Identify which cell holds the provided text, then report its [X, Y] central coordinate. 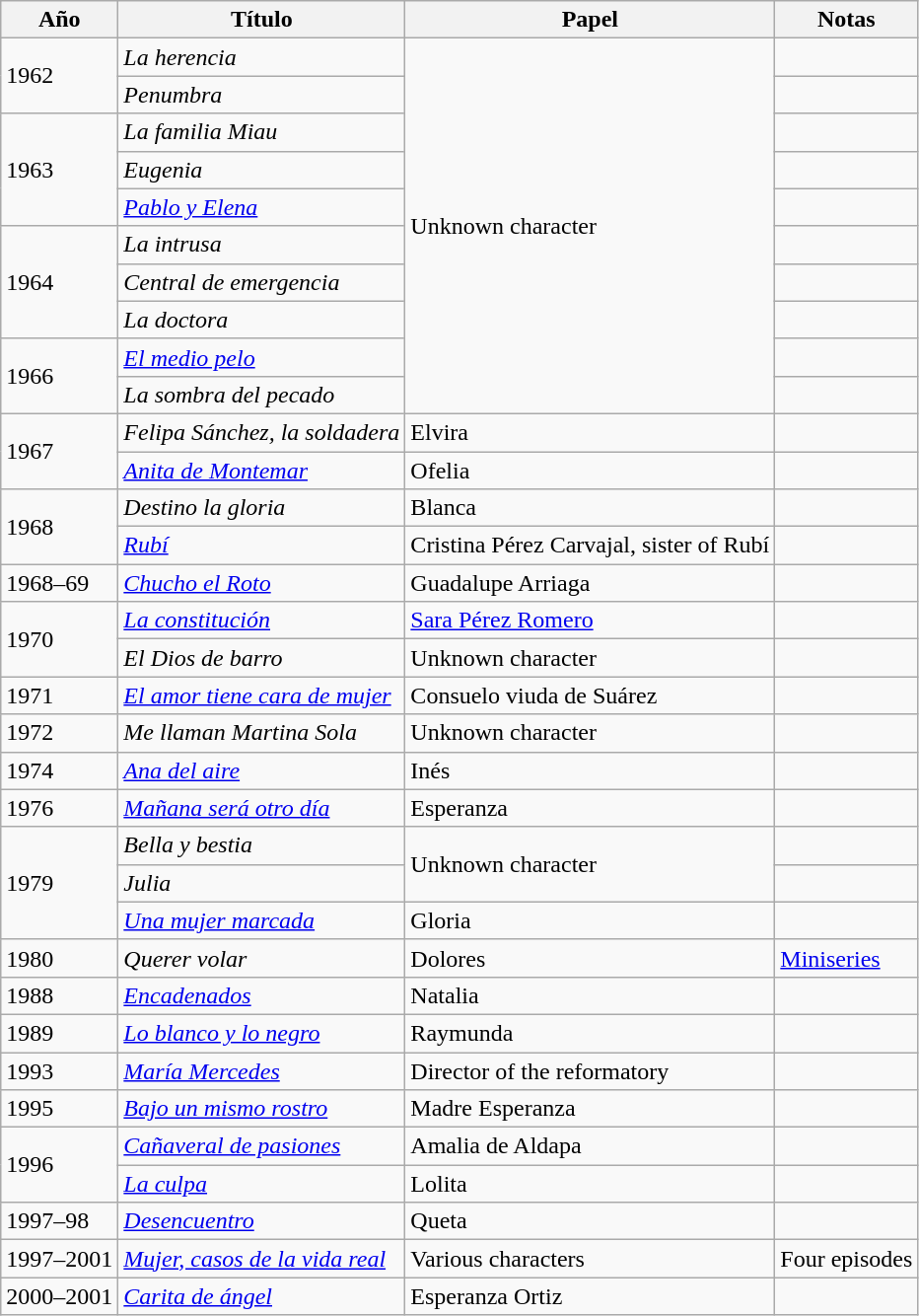
Amalia de Aldapa [590, 1146]
1962 [59, 76]
Raymunda [590, 1033]
Guadalupe Arriaga [590, 583]
Bajo un mismo rostro [262, 1109]
Querer volar [262, 958]
1996 [59, 1165]
Elvira [590, 432]
El amor tiene cara de mujer [262, 695]
Madre Esperanza [590, 1109]
1964 [59, 282]
Carita de ángel [262, 1296]
1993 [59, 1070]
La intrusa [262, 245]
Esperanza [590, 808]
1972 [59, 733]
1980 [59, 958]
Encadenados [262, 995]
La herencia [262, 57]
Rubí [262, 546]
Ofelia [590, 471]
1968 [59, 527]
La culpa [262, 1184]
Inés [590, 770]
Desencuentro [262, 1221]
Central de emergencia [262, 282]
1988 [59, 995]
1971 [59, 695]
1976 [59, 808]
Consuelo viuda de Suárez [590, 695]
Sara Pérez Romero [590, 621]
Notas [846, 20]
Cañaveral de pasiones [262, 1146]
Various characters [590, 1259]
Papel [590, 20]
La sombra del pecado [262, 395]
1989 [59, 1033]
Título [262, 20]
Queta [590, 1221]
2000–2001 [59, 1296]
1963 [59, 170]
1974 [59, 770]
1967 [59, 451]
La doctora [262, 320]
El medio pelo [262, 357]
Anita de Montemar [262, 471]
Penumbra [262, 95]
Eugenia [262, 170]
Una mujer marcada [262, 920]
Director of the reformatory [590, 1070]
La constitución [262, 621]
Pablo y Elena [262, 207]
María Mercedes [262, 1070]
El Dios de barro [262, 658]
Dolores [590, 958]
Gloria [590, 920]
1979 [59, 883]
1970 [59, 639]
Ana del aire [262, 770]
1966 [59, 376]
Mujer, casos de la vida real [262, 1259]
La familia Miau [262, 132]
Felipa Sánchez, la soldadera [262, 432]
Miniseries [846, 958]
1997–98 [59, 1221]
Bella y bestia [262, 845]
Cristina Pérez Carvajal, sister of Rubí [590, 546]
Destino la gloria [262, 508]
Lolita [590, 1184]
Chucho el Roto [262, 583]
Blanca [590, 508]
Four episodes [846, 1259]
Me llaman Martina Sola [262, 733]
Julia [262, 883]
Mañana será otro día [262, 808]
Lo blanco y lo negro [262, 1033]
Esperanza Ortiz [590, 1296]
Natalia [590, 995]
1997–2001 [59, 1259]
1995 [59, 1109]
1968–69 [59, 583]
Año [59, 20]
